Capture the cell that displays the provided text and extract its (x, y) central coordinate. 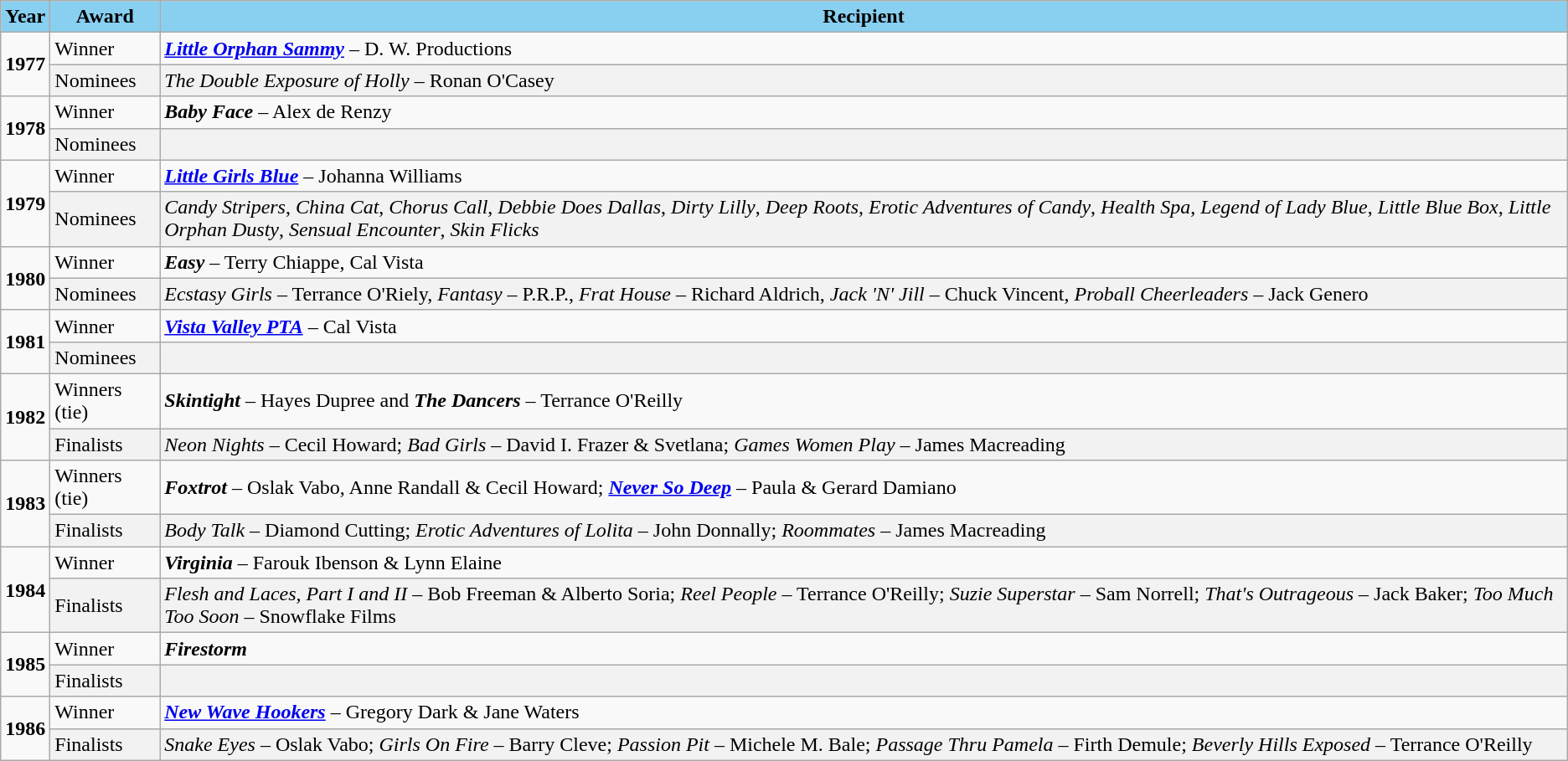
Body Talk – Diamond Cutting; Erotic Adventures of Lolita – John Donnally; Roommates – James Macreading (864, 531)
Easy – Terry Chiappe, Cal Vista (864, 262)
1979 (25, 203)
Virginia – Farouk Ibenson & Lynn Elaine (864, 563)
Neon Nights – Cecil Howard; Bad Girls – David I. Frazer & Svetlana; Games Women Play – James Macreading (864, 445)
Recipient (864, 17)
Firestorm (864, 649)
Year (25, 17)
1983 (25, 504)
New Wave Hookers – Gregory Dark & Jane Waters (864, 712)
Foxtrot – Oslak Vabo, Anne Randall & Cecil Howard; Never So Deep – Paula & Gerard Damiano (864, 487)
Vista Valley PTA – Cal Vista (864, 326)
1984 (25, 589)
Skintight – Hayes Dupree and The Dancers – Terrance O'Reilly (864, 400)
The Double Exposure of Holly – Ronan O'Casey (864, 80)
Ecstasy Girls – Terrance O'Riely, Fantasy – P.R.P., Frat House – Richard Aldrich, Jack 'N' Jill – Chuck Vincent, Proball Cheerleaders – Jack Genero (864, 294)
Baby Face – Alex de Renzy (864, 112)
1980 (25, 278)
Little Girls Blue – Johanna Williams (864, 176)
1985 (25, 665)
1986 (25, 728)
Little Orphan Sammy – D. W. Productions (864, 49)
1978 (25, 128)
1981 (25, 342)
1982 (25, 417)
Award (106, 17)
1977 (25, 64)
